Return the (x, y) coordinate for the center point of the cell that contains the specified text.  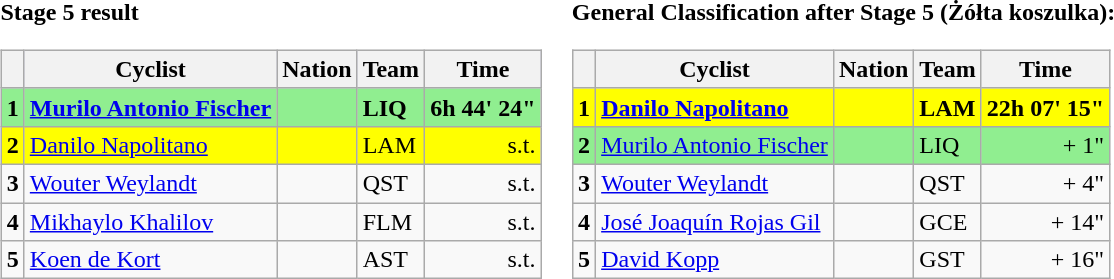
GCE (948, 221)
+ 16" (1045, 260)
6h 44' 24" (483, 107)
+ 4" (1045, 183)
+ 1" (1045, 145)
AST (391, 260)
FLM (391, 221)
José Joaquín Rojas Gil (715, 221)
+ 14" (1045, 221)
Mikhaylo Khalilov (150, 221)
GST (948, 260)
David Kopp (715, 260)
Koen de Kort (150, 260)
22h 07' 15" (1045, 107)
